Return the [x, y] coordinate for the center point of the cell that contains the specified text.  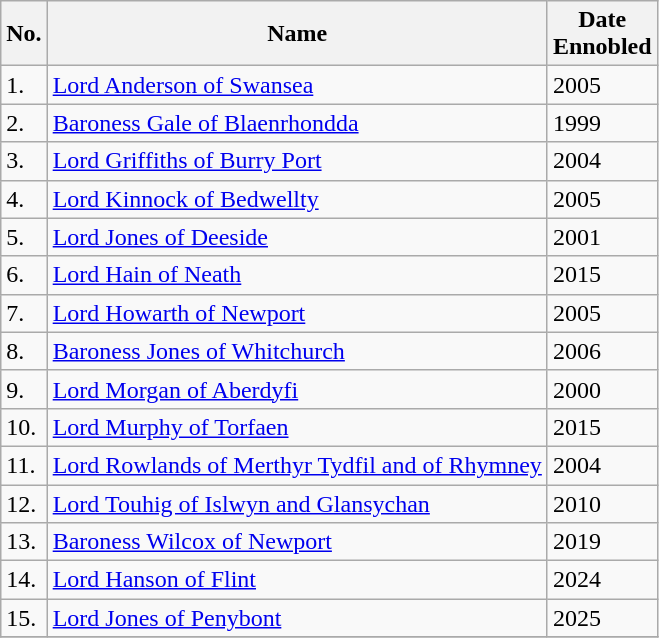
12. [24, 503]
2025 [602, 618]
2019 [602, 542]
Lord Griffiths of Burry Port [297, 161]
Lord Kinnock of Bedwellty [297, 199]
Lord Hanson of Flint [297, 580]
2000 [602, 389]
Lord Touhig of Islwyn and Glansychan [297, 503]
Lord Anderson of Swansea [297, 85]
15. [24, 618]
Lord Rowlands of Merthyr Tydfil and of Rhymney [297, 465]
5. [24, 237]
10. [24, 427]
3. [24, 161]
1. [24, 85]
DateEnnobled [602, 34]
2010 [602, 503]
Baroness Gale of Blaenrhondda [297, 123]
Lord Hain of Neath [297, 275]
2. [24, 123]
2001 [602, 237]
6. [24, 275]
13. [24, 542]
8. [24, 351]
1999 [602, 123]
Baroness Wilcox of Newport [297, 542]
Lord Jones of Penybont [297, 618]
Lord Jones of Deeside [297, 237]
Lord Murphy of Torfaen [297, 427]
Baroness Jones of Whitchurch [297, 351]
2006 [602, 351]
14. [24, 580]
Name [297, 34]
Lord Howarth of Newport [297, 313]
4. [24, 199]
11. [24, 465]
2024 [602, 580]
9. [24, 389]
7. [24, 313]
No. [24, 34]
Lord Morgan of Aberdyfi [297, 389]
